Return (x, y) of the center of cell containing provided text 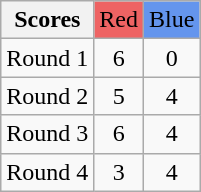
3 (119, 172)
Round 1 (48, 58)
Round 4 (48, 172)
5 (119, 96)
Round 3 (48, 134)
Blue (172, 20)
Scores (48, 20)
0 (172, 58)
Red (119, 20)
Round 2 (48, 96)
